Locate the cell with the specified text and output its (x, y) center coordinate. 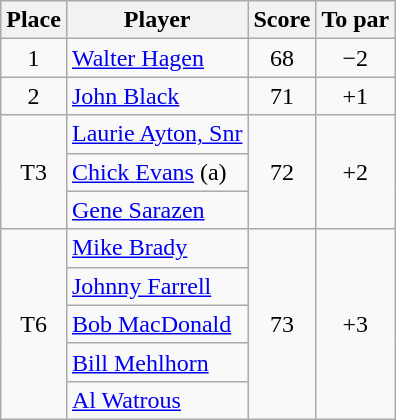
68 (282, 58)
Score (282, 20)
T6 (34, 324)
1 (34, 58)
John Black (157, 96)
Gene Sarazen (157, 210)
2 (34, 96)
Player (157, 20)
Laurie Ayton, Snr (157, 134)
+2 (356, 172)
Bob MacDonald (157, 324)
+3 (356, 324)
Walter Hagen (157, 58)
+1 (356, 96)
71 (282, 96)
72 (282, 172)
Place (34, 20)
Johnny Farrell (157, 286)
T3 (34, 172)
Bill Mehlhorn (157, 362)
73 (282, 324)
Al Watrous (157, 400)
Mike Brady (157, 248)
Chick Evans (a) (157, 172)
−2 (356, 58)
To par (356, 20)
